Pinpoint the cell where the given text exists, returning its (x, y) midpoint coordinate. 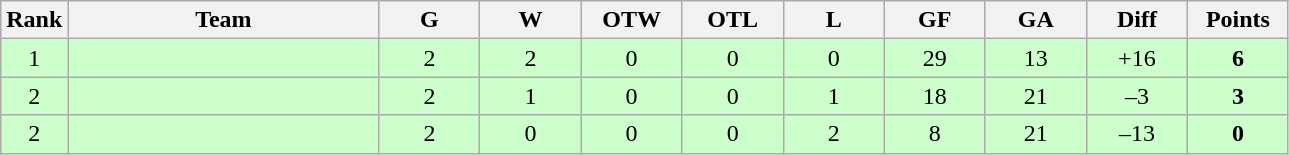
OTL (732, 20)
Team (224, 20)
Diff (1136, 20)
13 (1036, 58)
OTW (632, 20)
–13 (1136, 134)
G (430, 20)
3 (1238, 96)
29 (934, 58)
+16 (1136, 58)
6 (1238, 58)
18 (934, 96)
8 (934, 134)
Points (1238, 20)
L (834, 20)
GF (934, 20)
–3 (1136, 96)
GA (1036, 20)
W (530, 20)
Rank (34, 20)
